Output the [X, Y] coordinate of the center of the cell containing the given text.  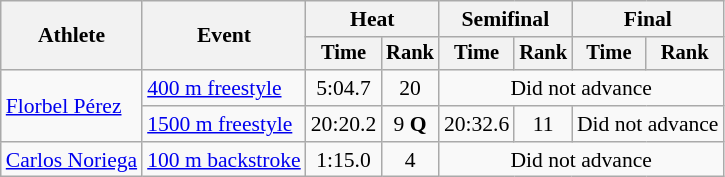
Athlete [72, 36]
Final [648, 19]
Event [224, 36]
400 m freestyle [224, 88]
Semifinal [506, 19]
20:20.2 [344, 124]
5:04.7 [344, 88]
1500 m freestyle [224, 124]
20 [410, 88]
11 [543, 124]
Florbel Pérez [72, 106]
20:32.6 [476, 124]
Heat [372, 19]
9 Q [410, 124]
